Scan for the cell matching the given text and deliver its [x, y] coordinate at center. 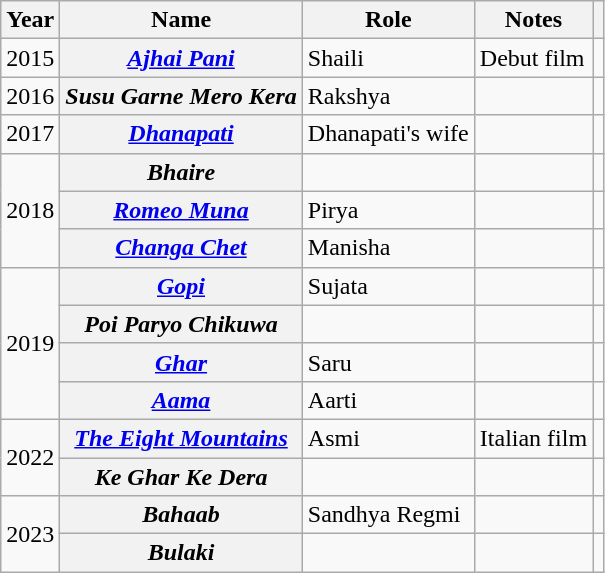
Dhanapati [181, 134]
2018 [30, 210]
Bhaire [181, 172]
Manisha [388, 248]
Aama [181, 400]
Asmi [388, 438]
Romeo Muna [181, 210]
Ke Ghar Ke Dera [181, 477]
Sandhya Regmi [388, 515]
Shaili [388, 58]
Poi Paryo Chikuwa [181, 324]
Dhanapati's wife [388, 134]
Susu Garne Mero Kera [181, 96]
Saru [388, 362]
2022 [30, 457]
2015 [30, 58]
Bulaki [181, 553]
2019 [30, 343]
Rakshya [388, 96]
Italian film [533, 438]
Aarti [388, 400]
Gopi [181, 286]
2023 [30, 534]
Pirya [388, 210]
Sujata [388, 286]
2017 [30, 134]
Bahaab [181, 515]
Ajhai Pani [181, 58]
Ghar [181, 362]
Changa Chet [181, 248]
Year [30, 20]
Debut film [533, 58]
Name [181, 20]
Role [388, 20]
The Eight Mountains [181, 438]
Notes [533, 20]
2016 [30, 96]
